Output the (x, y) coordinate of the center of the cell containing the given text.  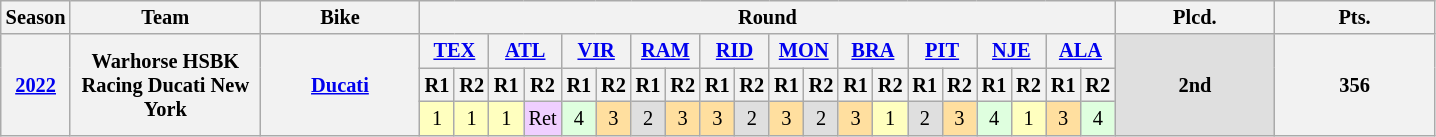
Warhorse HSBK Racing Ducati New York (165, 84)
RID (734, 51)
ALA (1080, 51)
Round (768, 17)
Plcd. (1195, 17)
TEX (454, 51)
Pts. (1355, 17)
Team (165, 17)
MON (804, 51)
VIR (596, 51)
BRA (872, 51)
356 (1355, 84)
NJE (1012, 51)
Bike (340, 17)
Season (36, 17)
2nd (1195, 84)
PIT (942, 51)
Ret (543, 118)
RAM (666, 51)
ATL (526, 51)
2022 (36, 84)
Ducati (340, 84)
